Return (X, Y) of the center of cell containing provided text 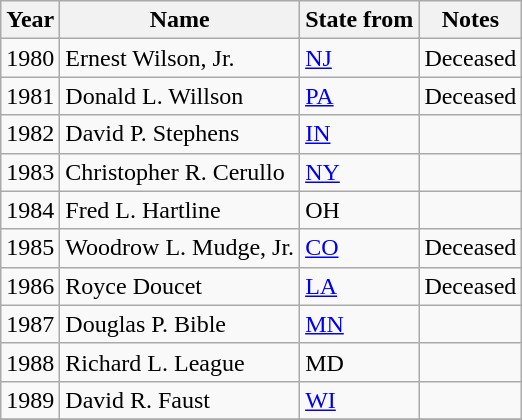
1989 (30, 400)
MD (360, 362)
1986 (30, 286)
Notes (470, 20)
Woodrow L. Mudge, Jr. (180, 248)
NJ (360, 58)
LA (360, 286)
1985 (30, 248)
WI (360, 400)
1987 (30, 324)
David R. Faust (180, 400)
Richard L. League (180, 362)
Year (30, 20)
OH (360, 210)
1983 (30, 172)
1988 (30, 362)
Douglas P. Bible (180, 324)
1980 (30, 58)
1982 (30, 134)
Royce Doucet (180, 286)
Fred L. Hartline (180, 210)
1981 (30, 96)
MN (360, 324)
Ernest Wilson, Jr. (180, 58)
NY (360, 172)
1984 (30, 210)
CO (360, 248)
David P. Stephens (180, 134)
Name (180, 20)
Christopher R. Cerullo (180, 172)
IN (360, 134)
State from (360, 20)
PA (360, 96)
Donald L. Willson (180, 96)
